Capture the cell that displays the provided text and extract its [x, y] central coordinate. 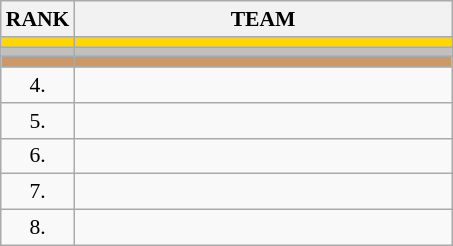
7. [38, 192]
4. [38, 85]
8. [38, 228]
6. [38, 156]
RANK [38, 19]
5. [38, 121]
TEAM [262, 19]
